Output the [x, y] coordinate of the center of the cell containing the given text.  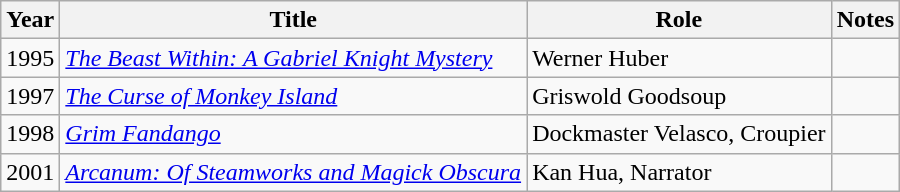
Griswold Goodsoup [680, 96]
Year [30, 20]
1995 [30, 58]
Arcanum: Of Steamworks and Magick Obscura [294, 172]
Notes [865, 20]
Title [294, 20]
Role [680, 20]
1997 [30, 96]
Dockmaster Velasco, Croupier [680, 134]
Grim Fandango [294, 134]
The Curse of Monkey Island [294, 96]
2001 [30, 172]
Kan Hua, Narrator [680, 172]
The Beast Within: A Gabriel Knight Mystery [294, 58]
1998 [30, 134]
Werner Huber [680, 58]
